Capture the cell that displays the provided text and extract its [X, Y] central coordinate. 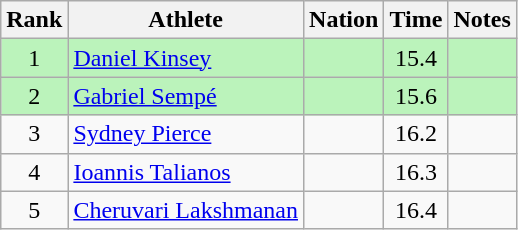
16.3 [416, 172]
5 [34, 210]
Cheruvari Lakshmanan [186, 210]
Rank [34, 20]
4 [34, 172]
3 [34, 134]
Time [416, 20]
Daniel Kinsey [186, 58]
Notes [482, 20]
15.6 [416, 96]
1 [34, 58]
Gabriel Sempé [186, 96]
Athlete [186, 20]
Nation [344, 20]
2 [34, 96]
16.4 [416, 210]
16.2 [416, 134]
15.4 [416, 58]
Sydney Pierce [186, 134]
Ioannis Talianos [186, 172]
